From the cell containing the given text, extract its center point as (X, Y) coordinate. 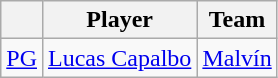
Team (237, 20)
Lucas Capalbo (119, 58)
Malvín (237, 58)
Player (119, 20)
PG (22, 58)
